Determine the (x, y) coordinate at the center of the cell enclosing the given text.  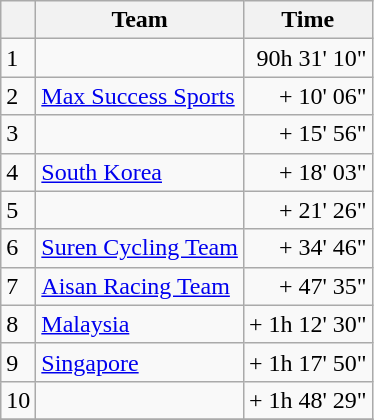
Max Success Sports (140, 96)
Aisan Racing Team (140, 286)
6 (18, 248)
+ 10' 06" (308, 96)
2 (18, 96)
8 (18, 324)
10 (18, 400)
+ 18' 03" (308, 172)
+ 1h 12' 30" (308, 324)
+ 1h 17' 50" (308, 362)
4 (18, 172)
Time (308, 20)
+ 47' 35" (308, 286)
Malaysia (140, 324)
Singapore (140, 362)
Team (140, 20)
+ 34' 46" (308, 248)
+ 1h 48' 29" (308, 400)
South Korea (140, 172)
9 (18, 362)
90h 31' 10" (308, 58)
Suren Cycling Team (140, 248)
+ 15' 56" (308, 134)
1 (18, 58)
7 (18, 286)
+ 21' 26" (308, 210)
3 (18, 134)
5 (18, 210)
